Scan for the cell matching the given text and deliver its (x, y) coordinate at center. 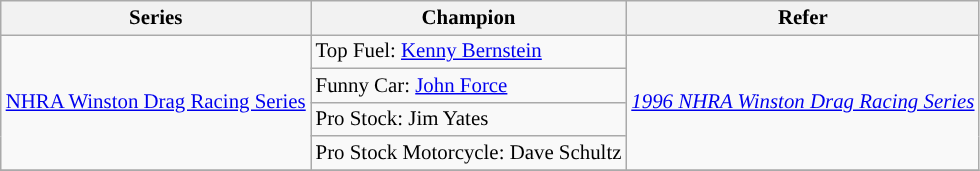
Top Fuel: Kenny Bernstein (469, 51)
Champion (469, 18)
1996 NHRA Winston Drag Racing Series (802, 102)
Series (156, 18)
Pro Stock: Jim Yates (469, 119)
Pro Stock Motorcycle: Dave Schultz (469, 153)
NHRA Winston Drag Racing Series (156, 102)
Funny Car: John Force (469, 85)
Refer (802, 18)
